Output the (x, y) coordinate of the center of the cell containing the given text.  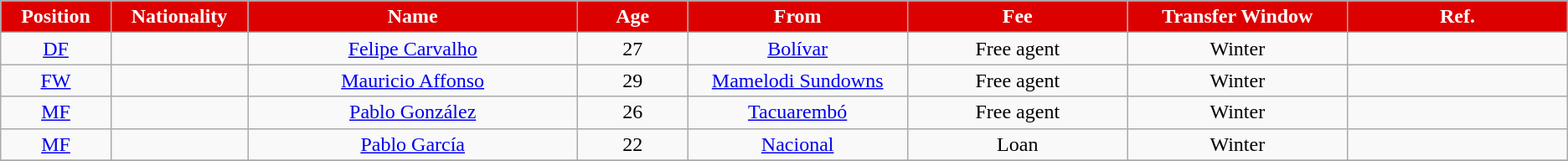
Mamelodi Sundowns (797, 80)
29 (633, 80)
Fee (1017, 17)
FW (56, 80)
Nationality (179, 17)
Position (56, 17)
Ref. (1457, 17)
Tacuarembó (797, 112)
Pablo García (413, 144)
From (797, 17)
Felipe Carvalho (413, 49)
Pablo González (413, 112)
Transfer Window (1238, 17)
22 (633, 144)
DF (56, 49)
27 (633, 49)
Bolívar (797, 49)
Age (633, 17)
Nacional (797, 144)
26 (633, 112)
Name (413, 17)
Mauricio Affonso (413, 80)
Loan (1017, 144)
